Output the [x, y] coordinate of the center of the cell containing the given text.  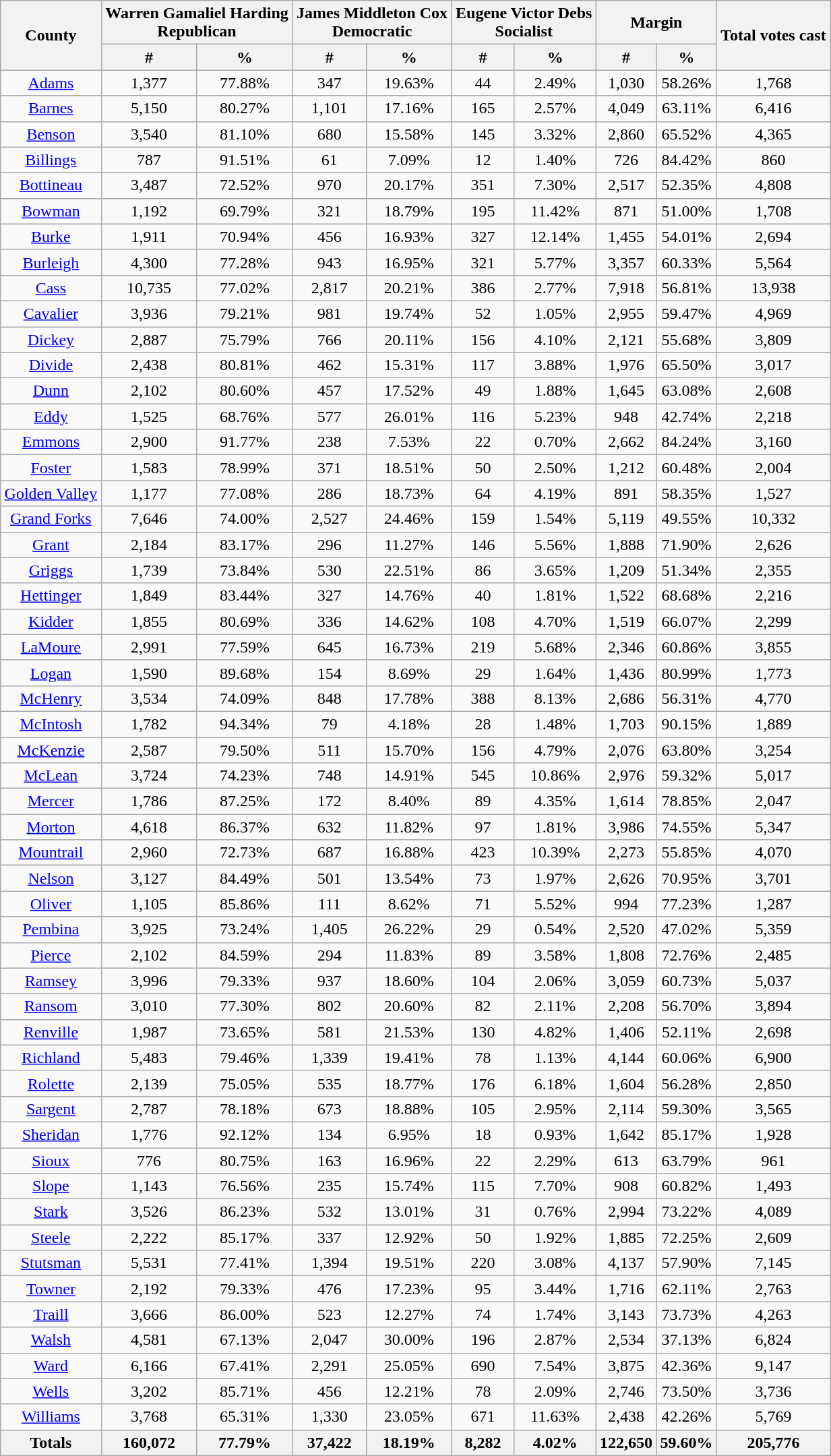
Dunn [51, 391]
645 [330, 647]
5.23% [555, 417]
81.10% [245, 134]
59.60% [686, 1443]
105 [483, 1109]
8.13% [555, 698]
3,768 [149, 1417]
19.41% [408, 1058]
386 [483, 288]
108 [483, 621]
1.97% [555, 878]
97 [483, 827]
286 [330, 493]
49.55% [686, 519]
1,604 [625, 1083]
76.56% [245, 1186]
3,894 [773, 1006]
5,483 [149, 1058]
4.70% [555, 621]
1,177 [149, 493]
1,527 [773, 493]
2,787 [149, 1109]
52.35% [686, 185]
Sargent [51, 1109]
4,770 [773, 698]
Bowman [51, 211]
86.23% [245, 1212]
2,216 [773, 596]
5,359 [773, 930]
4,070 [773, 853]
16.93% [408, 237]
Walsh [51, 1340]
78.18% [245, 1109]
219 [483, 647]
64 [483, 493]
67.13% [245, 1340]
1,330 [330, 1417]
77.08% [245, 493]
Richland [51, 1058]
1.40% [555, 160]
72.25% [686, 1238]
2.50% [555, 468]
2,520 [625, 930]
89.68% [245, 673]
2,218 [773, 417]
3.58% [555, 955]
3,996 [149, 981]
Morton [51, 827]
2,004 [773, 468]
28 [483, 724]
86 [483, 570]
351 [483, 185]
5,150 [149, 109]
2,994 [625, 1212]
3.44% [555, 1289]
1,583 [149, 468]
3,540 [149, 134]
77.88% [245, 83]
86.37% [245, 827]
891 [625, 493]
49 [483, 391]
337 [330, 1238]
55.68% [686, 339]
5.56% [555, 545]
Renville [51, 1032]
205,776 [773, 1443]
18.60% [408, 981]
73 [483, 878]
0.54% [555, 930]
6,824 [773, 1340]
2,222 [149, 1238]
4,263 [773, 1314]
30.00% [408, 1340]
3,143 [625, 1314]
2,273 [625, 853]
Total votes cast [773, 35]
2,121 [625, 339]
766 [330, 339]
943 [330, 262]
3,127 [149, 878]
66.07% [686, 621]
1,377 [149, 83]
1,987 [149, 1032]
1.74% [555, 1314]
1,522 [625, 596]
2,900 [149, 442]
78.85% [686, 801]
14.76% [408, 596]
3,855 [773, 647]
1,405 [330, 930]
18.73% [408, 493]
77.41% [245, 1263]
1,928 [773, 1134]
86.00% [245, 1314]
2,184 [149, 545]
3,534 [149, 698]
388 [483, 698]
14.91% [408, 776]
5,017 [773, 776]
1,773 [773, 673]
5,347 [773, 827]
3.32% [555, 134]
Totals [51, 1443]
3,565 [773, 1109]
Wells [51, 1391]
11.42% [555, 211]
18.88% [408, 1109]
17.16% [408, 109]
77.79% [245, 1443]
3,701 [773, 878]
79.50% [245, 750]
18.51% [408, 468]
3.08% [555, 1263]
85.71% [245, 1391]
690 [483, 1366]
Adams [51, 83]
4.02% [555, 1443]
16.96% [408, 1160]
60.06% [686, 1058]
Grant [51, 545]
981 [330, 313]
4,581 [149, 1340]
632 [330, 827]
24.46% [408, 519]
84.59% [245, 955]
20.11% [408, 339]
Pembina [51, 930]
McLean [51, 776]
12 [483, 160]
462 [330, 365]
154 [330, 673]
2,609 [773, 1238]
Benson [51, 134]
3,010 [149, 1006]
937 [330, 981]
54.01% [686, 237]
84.42% [686, 160]
42.36% [686, 1366]
63.80% [686, 750]
1,030 [625, 83]
146 [483, 545]
1,808 [625, 955]
Steele [51, 1238]
80.27% [245, 109]
145 [483, 134]
2,817 [330, 288]
3,487 [149, 185]
3,254 [773, 750]
18 [483, 1134]
56.81% [686, 288]
961 [773, 1160]
1,786 [149, 801]
2,608 [773, 391]
3,357 [625, 262]
1,645 [625, 391]
1.54% [555, 519]
1,642 [625, 1134]
16.73% [408, 647]
91.77% [245, 442]
2,694 [773, 237]
3,925 [149, 930]
Stutsman [51, 1263]
2,517 [625, 185]
19.51% [408, 1263]
Divide [51, 365]
111 [330, 904]
18.19% [408, 1443]
59.32% [686, 776]
Ransom [51, 1006]
60.73% [686, 981]
1,101 [330, 109]
79.21% [245, 313]
47.02% [686, 930]
79.46% [245, 1058]
11.63% [555, 1417]
802 [330, 1006]
545 [483, 776]
84.49% [245, 878]
848 [330, 698]
17.52% [408, 391]
Hettinger [51, 596]
Stark [51, 1212]
3,526 [149, 1212]
7.53% [408, 442]
77.30% [245, 1006]
Ward [51, 1366]
1,519 [625, 621]
74.09% [245, 698]
92.12% [245, 1134]
0.70% [555, 442]
80.69% [245, 621]
Burleigh [51, 262]
60.48% [686, 468]
56.70% [686, 1006]
4,049 [625, 109]
20.21% [408, 288]
1,436 [625, 673]
160,072 [149, 1443]
Nelson [51, 878]
13,938 [773, 288]
69.79% [245, 211]
90.15% [686, 724]
2.87% [555, 1340]
296 [330, 545]
65.52% [686, 134]
501 [330, 878]
1,590 [149, 673]
17.78% [408, 698]
4.18% [408, 724]
860 [773, 160]
83.17% [245, 545]
19.63% [408, 83]
13.01% [408, 1212]
Pierce [51, 955]
2,291 [330, 1366]
2,192 [149, 1289]
7,918 [625, 288]
1,406 [625, 1032]
McKenzie [51, 750]
Oliver [51, 904]
908 [625, 1186]
63.08% [686, 391]
80.81% [245, 365]
2.11% [555, 1006]
21.53% [408, 1032]
2,534 [625, 1340]
457 [330, 391]
3.88% [555, 365]
82 [483, 1006]
3,736 [773, 1391]
51.34% [686, 570]
117 [483, 365]
1,855 [149, 621]
0.76% [555, 1212]
42.74% [686, 417]
2,587 [149, 750]
1,212 [625, 468]
3,666 [149, 1314]
1,708 [773, 211]
78.99% [245, 468]
2,208 [625, 1006]
37.13% [686, 1340]
535 [330, 1083]
44 [483, 83]
59.47% [686, 313]
73.73% [686, 1314]
687 [330, 853]
9,147 [773, 1366]
70.94% [245, 237]
56.31% [686, 698]
65.50% [686, 365]
61 [330, 160]
Billings [51, 160]
65.31% [245, 1417]
2,346 [625, 647]
LaMoure [51, 647]
7.54% [555, 1366]
11.82% [408, 827]
25.05% [408, 1366]
1,143 [149, 1186]
40 [483, 596]
Golden Valley [51, 493]
58.26% [686, 83]
4.19% [555, 493]
2.09% [555, 1391]
3,875 [625, 1366]
Slope [51, 1186]
2.06% [555, 981]
McHenry [51, 698]
1,889 [773, 724]
726 [625, 160]
Burke [51, 237]
74.55% [686, 827]
Towner [51, 1289]
Kidder [51, 621]
Eugene Victor DebsSocialist [524, 23]
2,076 [625, 750]
532 [330, 1212]
Logan [51, 673]
Mountrail [51, 853]
3,017 [773, 365]
2,955 [625, 313]
Margin [656, 23]
3.65% [555, 570]
58.35% [686, 493]
5.52% [555, 904]
347 [330, 83]
476 [330, 1289]
Cavalier [51, 313]
3,160 [773, 442]
Williams [51, 1417]
12.27% [408, 1314]
122,650 [625, 1443]
1,614 [625, 801]
71 [483, 904]
423 [483, 853]
13.54% [408, 878]
1,782 [149, 724]
294 [330, 955]
57.90% [686, 1263]
74 [483, 1314]
165 [483, 109]
1.05% [555, 313]
18.79% [408, 211]
95 [483, 1289]
776 [149, 1160]
18.77% [408, 1083]
3,809 [773, 339]
787 [149, 160]
196 [483, 1340]
3,986 [625, 827]
8.40% [408, 801]
4.82% [555, 1032]
91.51% [245, 160]
James Middleton CoxDemocratic [372, 23]
1,888 [625, 545]
2,763 [773, 1289]
1.88% [555, 391]
Rolette [51, 1083]
1,105 [149, 904]
52.11% [686, 1032]
Ramsey [51, 981]
73.50% [686, 1391]
1,716 [625, 1289]
10,332 [773, 519]
4.35% [555, 801]
Traill [51, 1314]
2.49% [555, 83]
23.05% [408, 1417]
5,769 [773, 1417]
581 [330, 1032]
0.93% [555, 1134]
2,299 [773, 621]
31 [483, 1212]
116 [483, 417]
871 [625, 211]
1,192 [149, 211]
83.44% [245, 596]
7.70% [555, 1186]
Griggs [51, 570]
1,209 [625, 570]
523 [330, 1314]
613 [625, 1160]
7.30% [555, 185]
4,300 [149, 262]
79 [330, 724]
87.25% [245, 801]
1.64% [555, 673]
5,531 [149, 1263]
8.69% [408, 673]
26.01% [408, 417]
4.79% [555, 750]
Bottineau [51, 185]
77.59% [245, 647]
2,139 [149, 1083]
2,991 [149, 647]
Sheridan [51, 1134]
80.60% [245, 391]
77.02% [245, 288]
172 [330, 801]
159 [483, 519]
2,860 [625, 134]
62.11% [686, 1289]
1,493 [773, 1186]
2,887 [149, 339]
11.27% [408, 545]
12.92% [408, 1238]
70.95% [686, 878]
2.57% [555, 109]
12.14% [555, 237]
3,936 [149, 313]
530 [330, 570]
15.58% [408, 134]
4,808 [773, 185]
5.77% [555, 262]
63.79% [686, 1160]
94.34% [245, 724]
2,485 [773, 955]
5,037 [773, 981]
4,137 [625, 1263]
22.51% [408, 570]
1.48% [555, 724]
77.23% [686, 904]
3,059 [625, 981]
238 [330, 442]
7,145 [773, 1263]
1,703 [625, 724]
2,746 [625, 1391]
73.65% [245, 1032]
5,564 [773, 262]
4.10% [555, 339]
60.82% [686, 1186]
15.70% [408, 750]
3,202 [149, 1391]
1,287 [773, 904]
511 [330, 750]
10.86% [555, 776]
Sioux [51, 1160]
6.95% [408, 1134]
948 [625, 417]
77.28% [245, 262]
19.74% [408, 313]
72.52% [245, 185]
2,527 [330, 519]
County [51, 35]
5.68% [555, 647]
68.76% [245, 417]
2.77% [555, 288]
73.22% [686, 1212]
176 [483, 1083]
59.30% [686, 1109]
17.23% [408, 1289]
Cass [51, 288]
1,776 [149, 1134]
7,646 [149, 519]
Foster [51, 468]
56.28% [686, 1083]
130 [483, 1032]
15.74% [408, 1186]
72.76% [686, 955]
Mercer [51, 801]
1,976 [625, 365]
74.23% [245, 776]
75.79% [245, 339]
11.83% [408, 955]
1,525 [149, 417]
1,768 [773, 83]
71.90% [686, 545]
14.62% [408, 621]
12.21% [408, 1391]
970 [330, 185]
1,739 [149, 570]
26.22% [408, 930]
55.85% [686, 853]
84.24% [686, 442]
20.17% [408, 185]
63.11% [686, 109]
60.33% [686, 262]
72.73% [245, 853]
85.86% [245, 904]
52 [483, 313]
2,976 [625, 776]
104 [483, 981]
73.24% [245, 930]
15.31% [408, 365]
7.09% [408, 160]
4,365 [773, 134]
2.29% [555, 1160]
20.60% [408, 1006]
1,885 [625, 1238]
994 [625, 904]
371 [330, 468]
Eddy [51, 417]
671 [483, 1417]
10.39% [555, 853]
163 [330, 1160]
748 [330, 776]
Dickey [51, 339]
2,662 [625, 442]
5,119 [625, 519]
80.75% [245, 1160]
680 [330, 134]
Warren Gamaliel HardingRepublican [197, 23]
Barnes [51, 109]
68.68% [686, 596]
6.18% [555, 1083]
73.84% [245, 570]
336 [330, 621]
2,960 [149, 853]
1.92% [555, 1238]
1,911 [149, 237]
8.62% [408, 904]
2,850 [773, 1083]
195 [483, 211]
42.26% [686, 1417]
67.41% [245, 1366]
1,394 [330, 1263]
1,849 [149, 596]
1,455 [625, 237]
8,282 [483, 1443]
74.00% [245, 519]
673 [330, 1109]
2,686 [625, 698]
2,355 [773, 570]
4,969 [773, 313]
6,166 [149, 1366]
Emmons [51, 442]
37,422 [330, 1443]
McIntosh [51, 724]
16.95% [408, 262]
6,900 [773, 1058]
220 [483, 1263]
115 [483, 1186]
2.95% [555, 1109]
2,698 [773, 1032]
4,089 [773, 1212]
16.88% [408, 853]
4,144 [625, 1058]
10,735 [149, 288]
4,618 [149, 827]
6,416 [773, 109]
80.99% [686, 673]
51.00% [686, 211]
3,724 [149, 776]
Grand Forks [51, 519]
60.86% [686, 647]
1.13% [555, 1058]
134 [330, 1134]
2,114 [625, 1109]
235 [330, 1186]
577 [330, 417]
1,339 [330, 1058]
75.05% [245, 1083]
